Provide the [X, Y] coordinate of the cell's center where the given text is located.  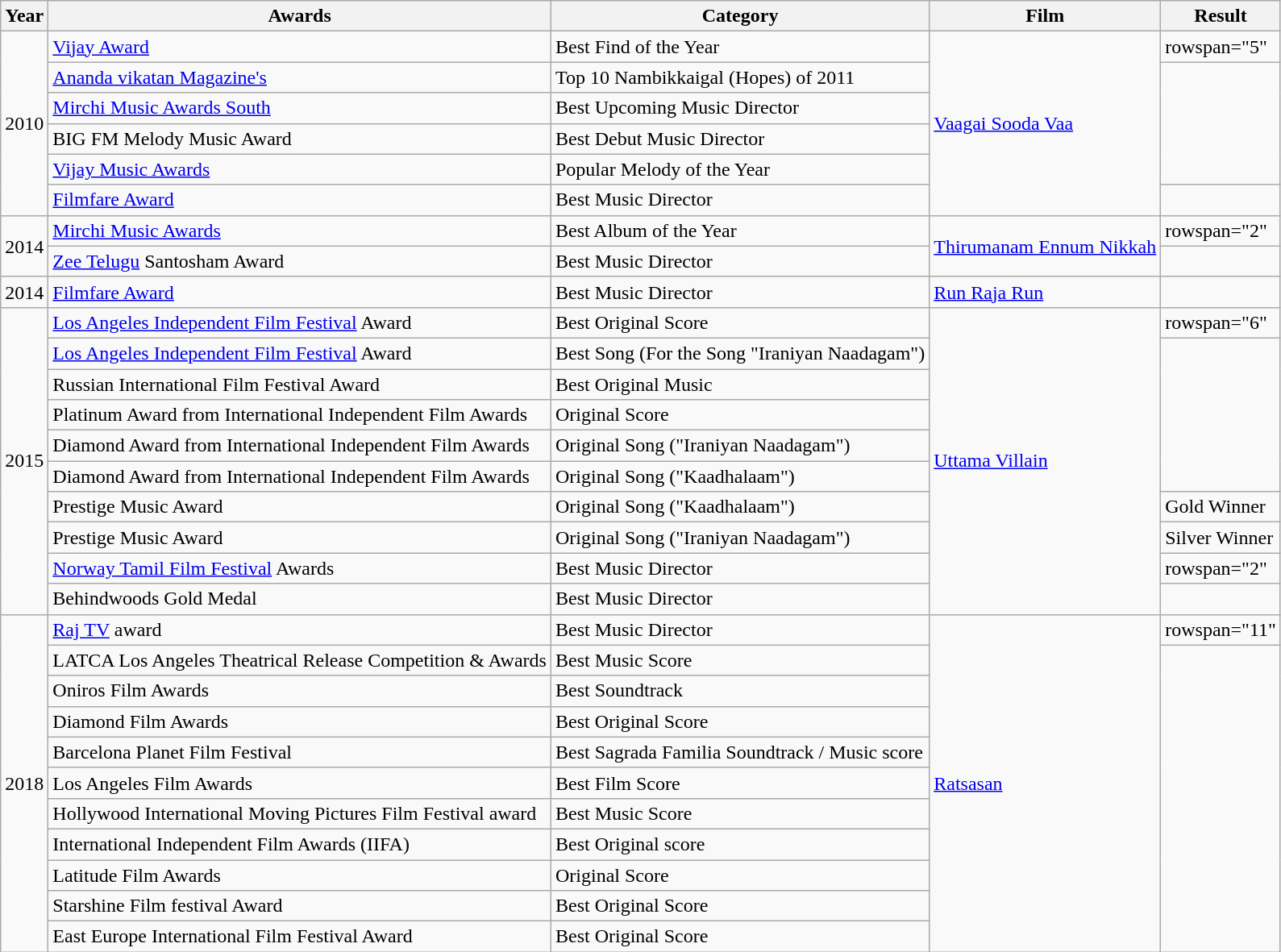
rowspan="6" [1221, 322]
Diamond Film Awards [300, 721]
Vijay Award [300, 47]
Zee Telugu Santosham Award [300, 261]
Los Angeles Film Awards [300, 783]
Run Raja Run [1045, 292]
BIG FM Melody Music Award [300, 139]
Best Soundtrack [740, 691]
Best Sagrada Familia Soundtrack / Music score [740, 752]
Oniros Film Awards [300, 691]
2015 [24, 461]
Best Original Music [740, 385]
Year [24, 16]
Behindwoods Gold Medal [300, 599]
2018 [24, 784]
Best Upcoming Music Director [740, 108]
Raj TV award [300, 630]
Best Debut Music Director [740, 139]
LATCA Los Angeles Theatrical Release Competition & Awards [300, 660]
International Independent Film Awards (IIFA) [300, 844]
Awards [300, 16]
Ratsasan [1045, 784]
Best Album of the Year [740, 231]
Category [740, 16]
rowspan="11" [1221, 630]
Best Song (For the Song "Iraniyan Naadagam") [740, 353]
Vijay Music Awards [300, 169]
Film [1045, 16]
Vaagai Sooda Vaa [1045, 123]
Best Original score [740, 844]
Barcelona Planet Film Festival [300, 752]
Starshine Film festival Award [300, 906]
Ananda vikatan Magazine's [300, 77]
Popular Melody of the Year [740, 169]
Best Film Score [740, 783]
Top 10 Nambikkaigal (Hopes) of 2011 [740, 77]
Best Find of the Year [740, 47]
Gold Winner [1221, 507]
Mirchi Music Awards South [300, 108]
Latitude Film Awards [300, 875]
Result [1221, 16]
rowspan="5" [1221, 47]
Uttama Villain [1045, 461]
Hollywood International Moving Pictures Film Festival award [300, 813]
Silver Winner [1221, 538]
Platinum Award from International Independent Film Awards [300, 415]
Russian International Film Festival Award [300, 385]
2010 [24, 123]
Mirchi Music Awards [300, 231]
Norway Tamil Film Festival Awards [300, 568]
Thirumanam Ennum Nikkah [1045, 246]
East Europe International Film Festival Award [300, 937]
